Provide the [X, Y] coordinate of the cell's center where the given text is located.  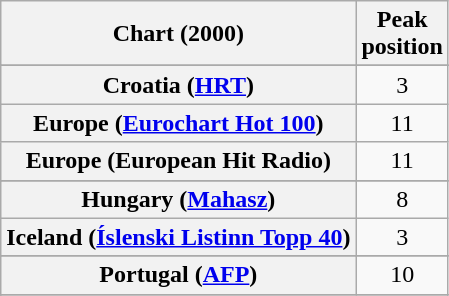
10 [402, 275]
Peakposition [402, 34]
Hungary (Mahasz) [178, 199]
8 [402, 199]
Europe (European Hit Radio) [178, 161]
Iceland (Íslenski Listinn Topp 40) [178, 237]
Portugal (AFP) [178, 275]
Chart (2000) [178, 34]
Croatia (HRT) [178, 85]
Europe (Eurochart Hot 100) [178, 123]
